Scan for the cell matching the given text and deliver its [x, y] coordinate at center. 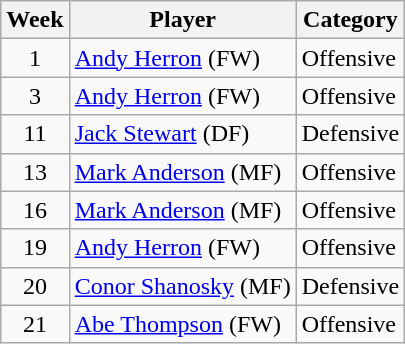
3 [35, 96]
Conor Shanosky (MF) [182, 286]
Player [182, 20]
21 [35, 324]
13 [35, 172]
Jack Stewart (DF) [182, 134]
11 [35, 134]
16 [35, 210]
Category [350, 20]
Week [35, 20]
Abe Thompson (FW) [182, 324]
1 [35, 58]
19 [35, 248]
20 [35, 286]
